Extract the (x, y) coordinate from the center of the cell holding the provided text.  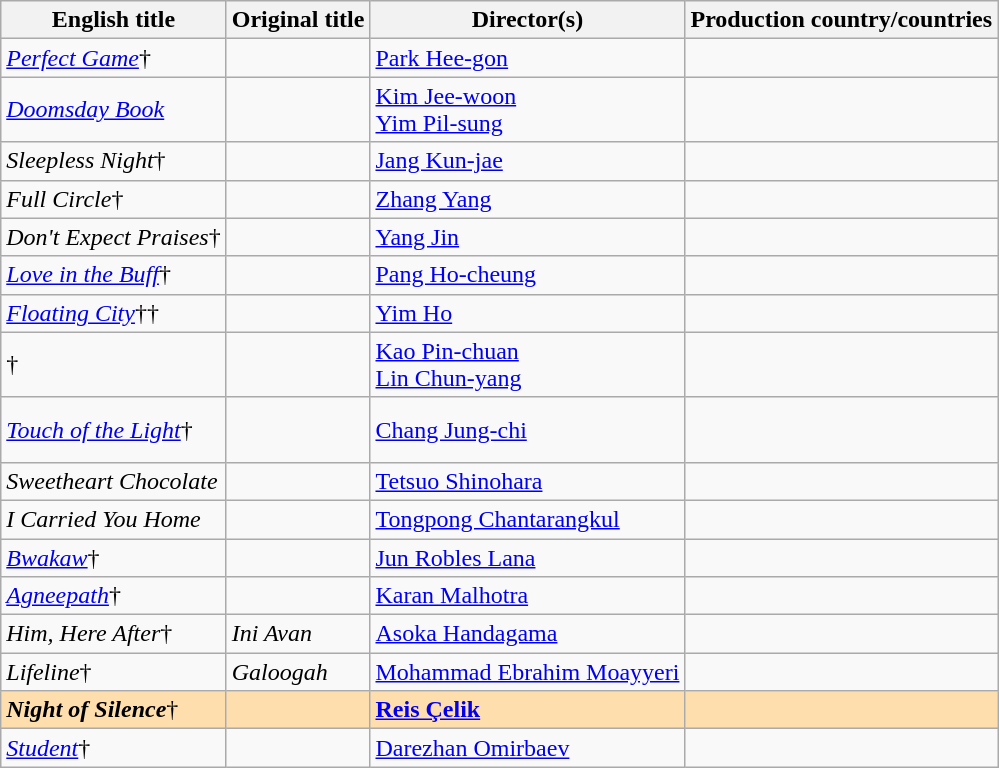
Reis Çelik (528, 710)
Sweetheart Chocolate (114, 481)
Ini Avan (298, 634)
Park Hee-gon (528, 58)
Doomsday Book (114, 110)
Production country/countries (842, 20)
Tongpong Chantarangkul (528, 519)
English title (114, 20)
Tetsuo Shinohara (528, 481)
Galoogah (298, 672)
Lifeline† (114, 672)
Don't Expect Praises† (114, 237)
† (114, 364)
Student† (114, 748)
Sleepless Night† (114, 161)
Mohammad Ebrahim Moayyeri (528, 672)
Kim Jee-woonYim Pil-sung (528, 110)
I Carried You Home (114, 519)
Yang Jin (528, 237)
Love in the Buff† (114, 275)
Bwakaw† (114, 557)
Full Circle† (114, 199)
Agneepath† (114, 596)
Jun Robles Lana (528, 557)
Yim Ho (528, 313)
Touch of the Light† (114, 430)
Chang Jung-chi (528, 430)
Original title (298, 20)
Night of Silence† (114, 710)
Pang Ho-cheung (528, 275)
Floating City†† (114, 313)
Perfect Game† (114, 58)
Him, Here After† (114, 634)
Darezhan Omirbaev (528, 748)
Karan Malhotra (528, 596)
Kao Pin-chuanLin Chun-yang (528, 364)
Director(s) (528, 20)
Jang Kun-jae (528, 161)
Asoka Handagama (528, 634)
Zhang Yang (528, 199)
